Return the (X, Y) coordinate for the center point of the cell that contains the specified text.  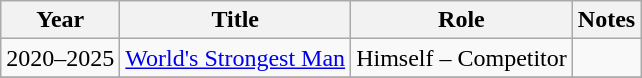
Year (60, 20)
Title (236, 20)
World's Strongest Man (236, 58)
Himself – Competitor (462, 58)
2020–2025 (60, 58)
Role (462, 20)
Notes (606, 20)
